Pinpoint the cell where the given text exists, returning its (X, Y) midpoint coordinate. 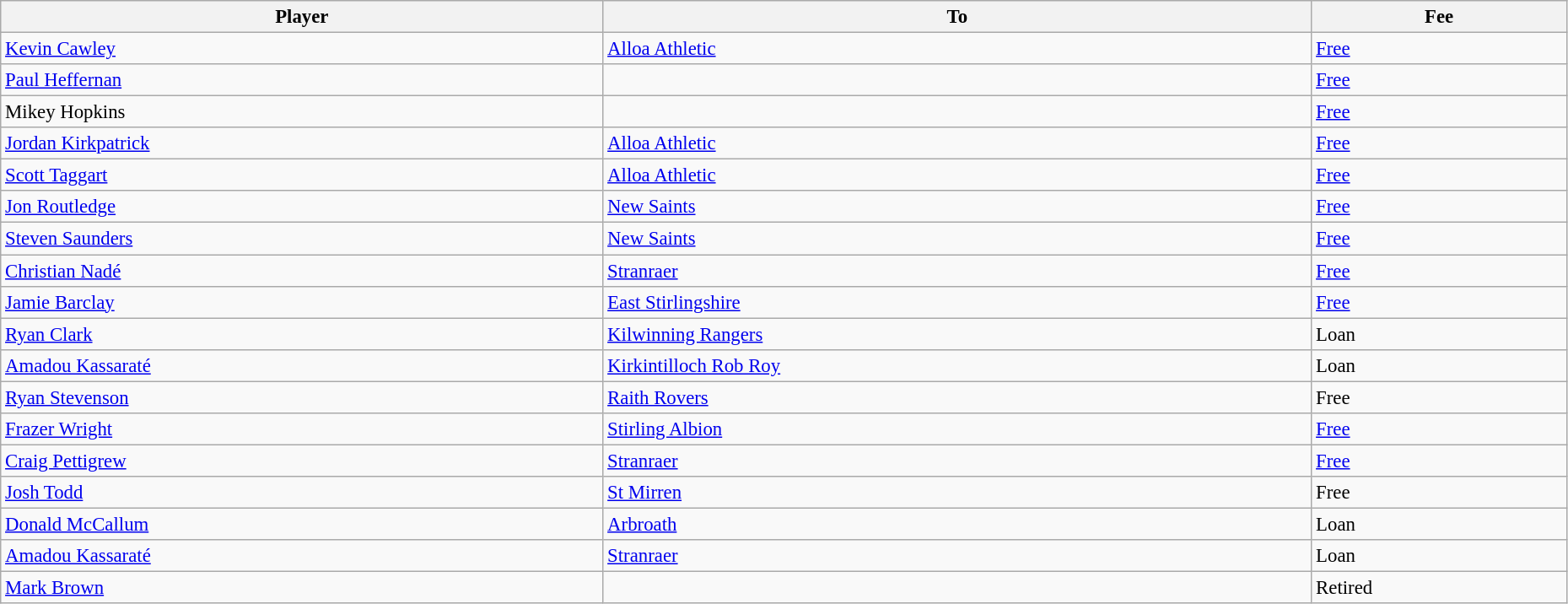
Raith Rovers (957, 397)
Kilwinning Rangers (957, 334)
Christian Nadé (302, 271)
Jordan Kirkpatrick (302, 143)
East Stirlingshire (957, 302)
Frazer Wright (302, 429)
Mark Brown (302, 588)
Mikey Hopkins (302, 112)
Ryan Stevenson (302, 397)
To (957, 17)
Retired (1439, 588)
Craig Pettigrew (302, 461)
Jamie Barclay (302, 302)
Player (302, 17)
Fee (1439, 17)
Kirkintilloch Rob Roy (957, 365)
Steven Saunders (302, 239)
Donald McCallum (302, 524)
Kevin Cawley (302, 49)
Ryan Clark (302, 334)
Arbroath (957, 524)
Scott Taggart (302, 175)
Stirling Albion (957, 429)
Jon Routledge (302, 207)
Paul Heffernan (302, 80)
Josh Todd (302, 493)
St Mirren (957, 493)
